For the text-containing cell, return its midpoint in [X, Y] coordinate format. 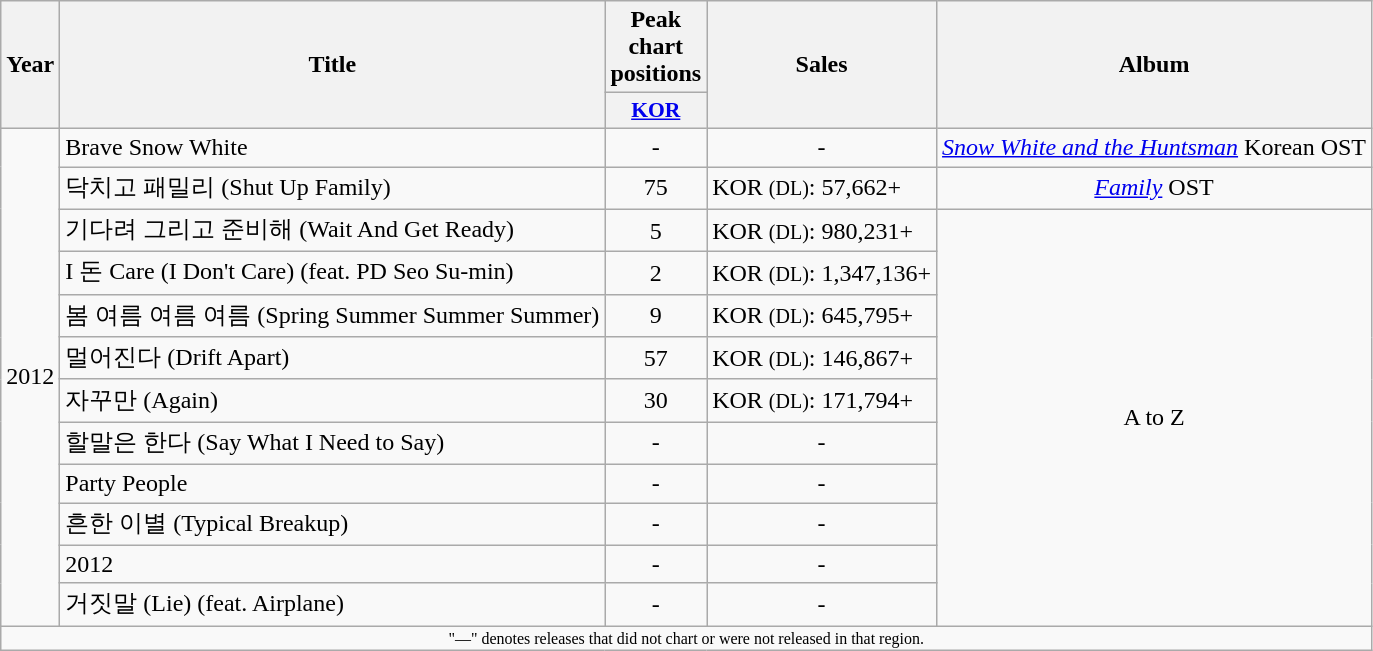
A to Z [1154, 418]
흔한 이별 (Typical Breakup) [332, 524]
5 [656, 230]
KOR (DL): 57,662+ [822, 188]
기다려 그리고 준비해 (Wait And Get Ready) [332, 230]
Party People [332, 483]
할말은 한다 (Say What I Need to Say) [332, 444]
Sales [822, 65]
75 [656, 188]
KOR (DL): 171,794+ [822, 400]
57 [656, 358]
KOR (DL): 645,795+ [822, 316]
Year [30, 65]
Snow White and the Huntsman Korean OST [1154, 147]
Album [1154, 65]
KOR [656, 111]
Brave Snow White [332, 147]
Title [332, 65]
봄 여름 여름 여름 (Spring Summer Summer Summer) [332, 316]
9 [656, 316]
Peak chartpositions [656, 47]
"—" denotes releases that did not chart or were not released in that region. [686, 638]
I 돈 Care (I Don't Care) (feat. PD Seo Su-min) [332, 274]
KOR (DL): 1,347,136+ [822, 274]
Family OST [1154, 188]
KOR (DL): 146,867+ [822, 358]
거짓말 (Lie) (feat. Airplane) [332, 604]
멀어진다 (Drift Apart) [332, 358]
KOR (DL): 980,231+ [822, 230]
2 [656, 274]
30 [656, 400]
자꾸만 (Again) [332, 400]
닥치고 패밀리 (Shut Up Family) [332, 188]
